Determine the [x, y] coordinate at the center of the cell enclosing the given text.  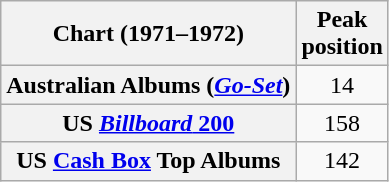
US Cash Box Top Albums [148, 161]
US Billboard 200 [148, 123]
158 [342, 123]
14 [342, 85]
Peakposition [342, 34]
Chart (1971–1972) [148, 34]
Australian Albums (Go-Set) [148, 85]
142 [342, 161]
